Identify which cell holds the provided text, then report its (X, Y) central coordinate. 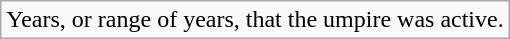
Years, or range of years, that the umpire was active. (255, 20)
